Determine the (x, y) coordinate at the center of the cell enclosing the given text.  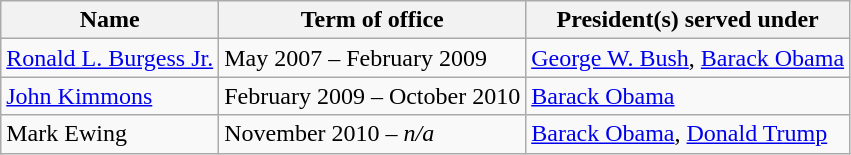
November 2010 – n/a (372, 134)
May 2007 – February 2009 (372, 58)
Mark Ewing (110, 134)
George W. Bush, Barack Obama (688, 58)
Barack Obama, Donald Trump (688, 134)
Name (110, 20)
John Kimmons (110, 96)
Term of office (372, 20)
Barack Obama (688, 96)
February 2009 – October 2010 (372, 96)
President(s) served under (688, 20)
Ronald L. Burgess Jr. (110, 58)
